Pinpoint the cell where the given text exists, returning its [X, Y] midpoint coordinate. 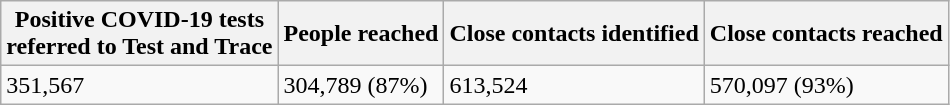
People reached [361, 34]
613,524 [574, 85]
351,567 [140, 85]
Close contacts identified [574, 34]
304,789 (87%) [361, 85]
Positive COVID-19 testsreferred to Test and Trace [140, 34]
Close contacts reached [826, 34]
570,097 (93%) [826, 85]
